Return (X, Y) of the center of cell containing provided text 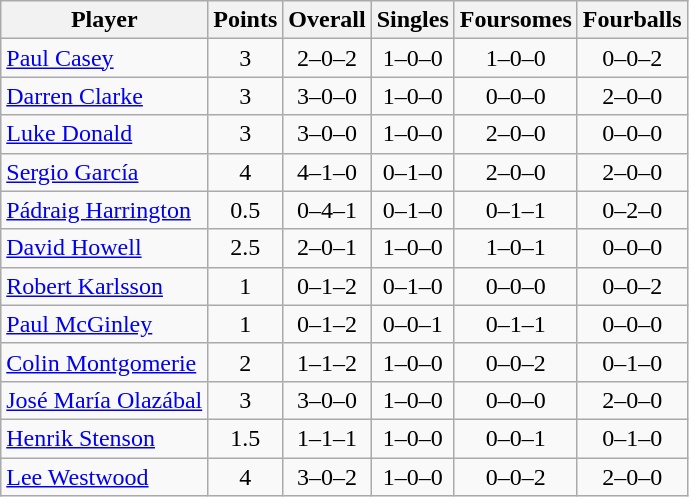
3–0–2 (327, 477)
2–0–1 (327, 248)
1–0–1 (516, 248)
Lee Westwood (104, 477)
Paul Casey (104, 58)
Fourballs (632, 20)
Luke Donald (104, 134)
Points (246, 20)
2–0–2 (327, 58)
Foursomes (516, 20)
1–1–1 (327, 438)
Player (104, 20)
0–4–1 (327, 210)
Robert Karlsson (104, 286)
Darren Clarke (104, 96)
Colin Montgomerie (104, 362)
4–1–0 (327, 172)
2 (246, 362)
David Howell (104, 248)
2.5 (246, 248)
1.5 (246, 438)
Singles (412, 20)
José María Olazábal (104, 400)
1–1–2 (327, 362)
Henrik Stenson (104, 438)
Pádraig Harrington (104, 210)
0.5 (246, 210)
Sergio García (104, 172)
Paul McGinley (104, 324)
Overall (327, 20)
0–2–0 (632, 210)
